Scan for the cell matching the given text and deliver its [X, Y] coordinate at center. 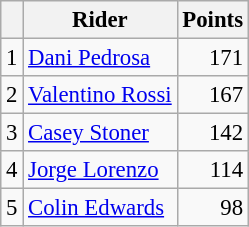
167 [212, 95]
Colin Edwards [100, 208]
171 [212, 58]
3 [12, 133]
98 [212, 208]
2 [12, 95]
Points [212, 20]
Jorge Lorenzo [100, 170]
Valentino Rossi [100, 95]
5 [12, 208]
Rider [100, 20]
4 [12, 170]
1 [12, 58]
Casey Stoner [100, 133]
114 [212, 170]
142 [212, 133]
Dani Pedrosa [100, 58]
